Search for the cell housing the specified text and yield its (X, Y) center coordinate. 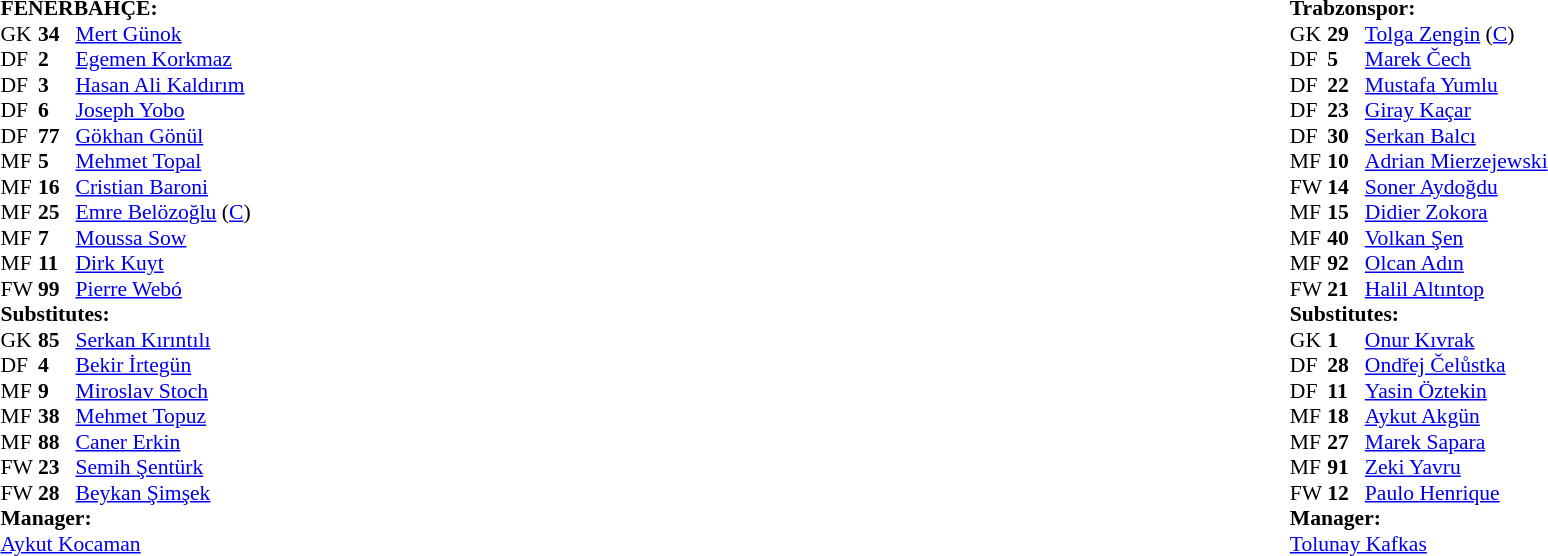
Mehmet Topuz (164, 417)
18 (1346, 417)
Gökhan Gönül (164, 136)
30 (1346, 136)
92 (1346, 263)
3 (57, 85)
99 (57, 289)
Yasin Öztekin (1456, 391)
2 (57, 59)
15 (1346, 213)
Pierre Webó (164, 289)
Moussa Sow (164, 238)
Tolga Zengin (C) (1456, 34)
Paulo Henrique (1456, 493)
10 (1346, 161)
Joseph Yobo (164, 111)
Ondřej Čelůstka (1456, 365)
4 (57, 365)
Mustafa Yumlu (1456, 85)
Bekir İrtegün (164, 365)
Egemen Korkmaz (164, 59)
Giray Kaçar (1456, 111)
Zeki Yavru (1456, 467)
Adrian Mierzejewski (1456, 161)
40 (1346, 238)
Didier Zokora (1456, 213)
Volkan Şen (1456, 238)
Serkan Kırıntılı (164, 340)
Onur Kıvrak (1456, 340)
Dirk Kuyt (164, 263)
Marek Čech (1456, 59)
7 (57, 238)
12 (1346, 493)
Mert Günok (164, 34)
1 (1346, 340)
Mehmet Topal (164, 161)
85 (57, 340)
77 (57, 136)
25 (57, 213)
Miroslav Stoch (164, 391)
27 (1346, 442)
Olcan Adın (1456, 263)
91 (1346, 467)
Halil Altıntop (1456, 289)
Caner Erkin (164, 442)
Marek Sapara (1456, 442)
21 (1346, 289)
16 (57, 187)
22 (1346, 85)
14 (1346, 187)
Aykut Akgün (1456, 417)
Soner Aydoğdu (1456, 187)
29 (1346, 34)
Semih Şentürk (164, 467)
Serkan Balcı (1456, 136)
88 (57, 442)
Cristian Baroni (164, 187)
34 (57, 34)
9 (57, 391)
Emre Belözoğlu (C) (164, 213)
Beykan Şimşek (164, 493)
Hasan Ali Kaldırım (164, 85)
38 (57, 417)
6 (57, 111)
